Return the (x, y) coordinate for the center point of the cell that contains the specified text.  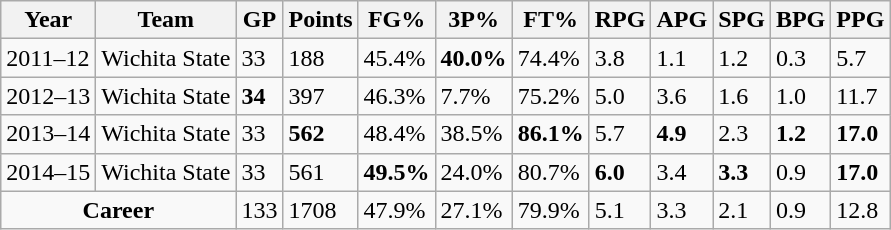
74.4% (550, 58)
5.0 (620, 96)
46.3% (396, 96)
Points (320, 20)
GP (260, 20)
1.1 (682, 58)
1.6 (742, 96)
5.1 (620, 210)
2011–12 (48, 58)
38.5% (474, 134)
397 (320, 96)
Career (118, 210)
561 (320, 172)
SPG (742, 20)
2013–14 (48, 134)
79.9% (550, 210)
11.7 (860, 96)
75.2% (550, 96)
2012–13 (48, 96)
APG (682, 20)
3.6 (682, 96)
7.7% (474, 96)
34 (260, 96)
RPG (620, 20)
Team (166, 20)
FT% (550, 20)
BPG (800, 20)
0.3 (800, 58)
86.1% (550, 134)
3.8 (620, 58)
45.4% (396, 58)
6.0 (620, 172)
1.0 (800, 96)
12.8 (860, 210)
4.9 (682, 134)
24.0% (474, 172)
1708 (320, 210)
2.1 (742, 210)
47.9% (396, 210)
2.3 (742, 134)
188 (320, 58)
133 (260, 210)
2014–15 (48, 172)
FG% (396, 20)
3P% (474, 20)
49.5% (396, 172)
3.4 (682, 172)
48.4% (396, 134)
80.7% (550, 172)
562 (320, 134)
PPG (860, 20)
40.0% (474, 58)
Year (48, 20)
27.1% (474, 210)
